Extract the [X, Y] coordinate from the center of the cell holding the provided text.  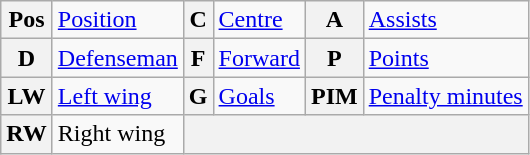
D [27, 58]
Forward [259, 58]
Left wing [118, 96]
Assists [446, 20]
PIM [334, 96]
P [334, 58]
RW [27, 134]
Defenseman [118, 58]
Centre [259, 20]
Right wing [118, 134]
F [198, 58]
Points [446, 58]
Pos [27, 20]
LW [27, 96]
Goals [259, 96]
A [334, 20]
Penalty minutes [446, 96]
C [198, 20]
Position [118, 20]
G [198, 96]
